Scan for the cell matching the given text and deliver its [x, y] coordinate at center. 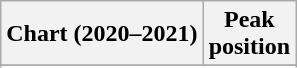
Chart (2020–2021) [102, 34]
Peak position [249, 34]
